Provide the [X, Y] coordinate of the cell's center where the given text is located.  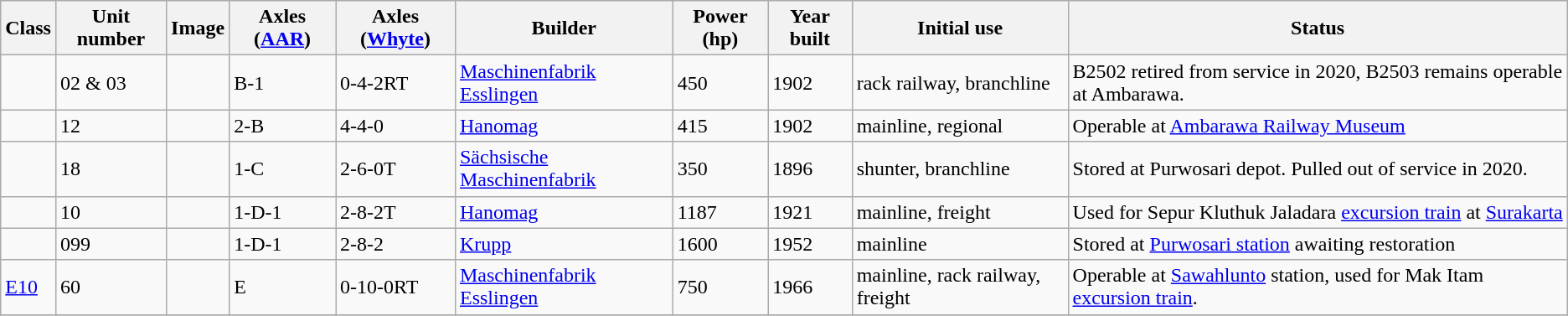
mainline [960, 244]
1600 [720, 244]
12 [111, 126]
E10 [28, 287]
18 [111, 169]
2-8-2 [395, 244]
mainline, regional [960, 126]
Image [198, 28]
Builder [564, 28]
B2502 retired from service in 2020, B2503 remains operable at Ambarawa. [1318, 82]
1896 [810, 169]
099 [111, 244]
Initial use [960, 28]
1966 [810, 287]
Year built [810, 28]
2-6-0T [395, 169]
Stored at Purwosari depot. Pulled out of service in 2020. [1318, 169]
2-B [283, 126]
E [283, 287]
B-1 [283, 82]
1921 [810, 212]
1187 [720, 212]
mainline, freight [960, 212]
Operable at Sawahlunto station, used for Mak Itam excursion train. [1318, 287]
450 [720, 82]
60 [111, 287]
2-8-2T [395, 212]
1-C [283, 169]
mainline, rack railway, freight [960, 287]
Class [28, 28]
4-4-0 [395, 126]
Operable at Ambarawa Railway Museum [1318, 126]
shunter, branchline [960, 169]
Sächsische Maschinenfabrik [564, 169]
Krupp [564, 244]
rack railway, branchline [960, 82]
Axles (Whyte) [395, 28]
0-10-0RT [395, 287]
Power (hp) [720, 28]
02 & 03 [111, 82]
350 [720, 169]
415 [720, 126]
750 [720, 287]
Axles (AAR) [283, 28]
Unit number [111, 28]
0-4-2RT [395, 82]
Stored at Purwosari station awaiting restoration [1318, 244]
Status [1318, 28]
Used for Sepur Kluthuk Jaladara excursion train at Surakarta [1318, 212]
10 [111, 212]
1952 [810, 244]
